Pinpoint the cell where the given text exists, returning its [x, y] midpoint coordinate. 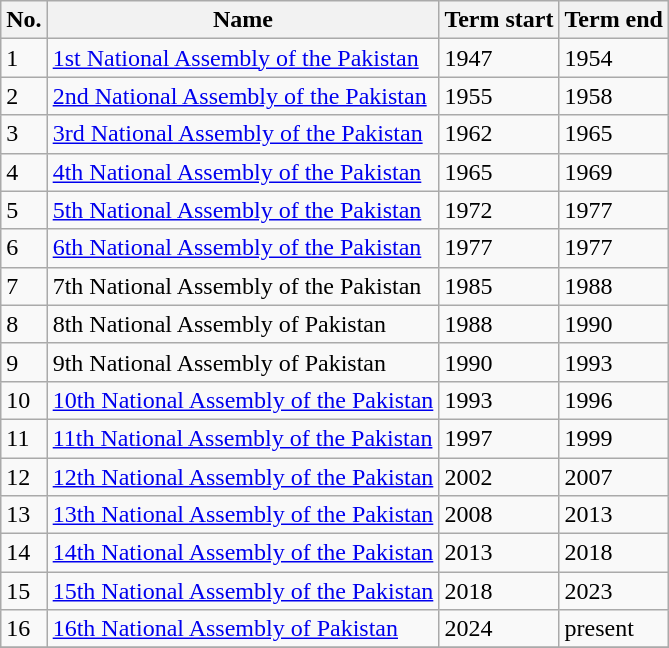
4th National Assembly of the Pakistan [243, 172]
Name [243, 20]
13 [24, 515]
1955 [499, 96]
1954 [614, 58]
9th National Assembly of Pakistan [243, 362]
2024 [499, 629]
3 [24, 134]
11th National Assembly of the Pakistan [243, 438]
2nd National Assembly of the Pakistan [243, 96]
6 [24, 248]
6th National Assembly of the Pakistan [243, 248]
8th National Assembly of Pakistan [243, 324]
1997 [499, 438]
3rd National Assembly of the Pakistan [243, 134]
16th National Assembly of Pakistan [243, 629]
7 [24, 286]
2023 [614, 591]
11 [24, 438]
5 [24, 210]
1969 [614, 172]
1999 [614, 438]
present [614, 629]
1985 [499, 286]
15 [24, 591]
12 [24, 477]
9 [24, 362]
Term start [499, 20]
10th National Assembly of the Pakistan [243, 400]
13th National Assembly of the Pakistan [243, 515]
8 [24, 324]
2008 [499, 515]
4 [24, 172]
5th National Assembly of the Pakistan [243, 210]
No. [24, 20]
2007 [614, 477]
14 [24, 553]
14th National Assembly of the Pakistan [243, 553]
1996 [614, 400]
12th National Assembly of the Pakistan [243, 477]
10 [24, 400]
1972 [499, 210]
2002 [499, 477]
Term end [614, 20]
1st National Assembly of the Pakistan [243, 58]
16 [24, 629]
1962 [499, 134]
1 [24, 58]
15th National Assembly of the Pakistan [243, 591]
2 [24, 96]
1958 [614, 96]
1947 [499, 58]
7th National Assembly of the Pakistan [243, 286]
